Determine the (X, Y) coordinate at the center of the cell enclosing the given text.  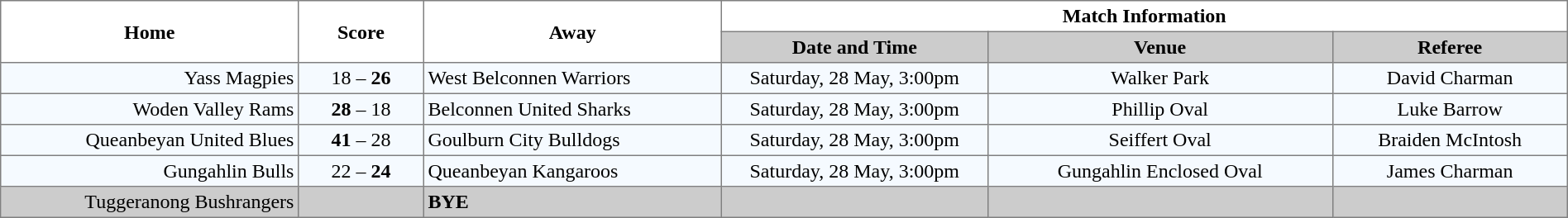
Date and Time (854, 47)
Braiden McIntosh (1450, 140)
Luke Barrow (1450, 109)
Away (572, 31)
Belconnen United Sharks (572, 109)
Gungahlin Bulls (150, 171)
David Charman (1450, 78)
James Charman (1450, 171)
28 – 18 (361, 109)
Walker Park (1159, 78)
Queanbeyan United Blues (150, 140)
Woden Valley Rams (150, 109)
BYE (572, 202)
22 – 24 (361, 171)
Goulburn City Bulldogs (572, 140)
Referee (1450, 47)
Match Information (1145, 17)
18 – 26 (361, 78)
West Belconnen Warriors (572, 78)
Yass Magpies (150, 78)
Gungahlin Enclosed Oval (1159, 171)
Seiffert Oval (1159, 140)
Home (150, 31)
Venue (1159, 47)
Tuggeranong Bushrangers (150, 202)
41 – 28 (361, 140)
Queanbeyan Kangaroos (572, 171)
Score (361, 31)
Phillip Oval (1159, 109)
